Provide the (X, Y) coordinate of the cell's center where the given text is located.  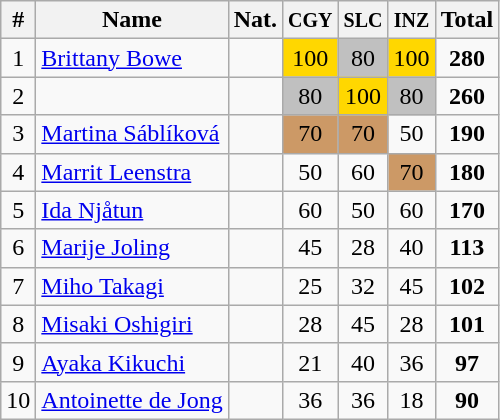
6 (18, 248)
260 (467, 96)
Marije Joling (132, 248)
180 (467, 172)
SLC (363, 20)
18 (412, 400)
3 (18, 134)
Nat. (255, 20)
Martina Sáblíková (132, 134)
10 (18, 400)
Marrit Leenstra (132, 172)
9 (18, 362)
280 (467, 58)
# (18, 20)
190 (467, 134)
Misaki Oshigiri (132, 324)
Total (467, 20)
101 (467, 324)
32 (363, 286)
2 (18, 96)
1 (18, 58)
7 (18, 286)
90 (467, 400)
4 (18, 172)
Antoinette de Jong (132, 400)
INZ (412, 20)
CGY (311, 20)
102 (467, 286)
25 (311, 286)
Ayaka Kikuchi (132, 362)
8 (18, 324)
97 (467, 362)
21 (311, 362)
113 (467, 248)
Name (132, 20)
170 (467, 210)
5 (18, 210)
Miho Takagi (132, 286)
Brittany Bowe (132, 58)
Ida Njåtun (132, 210)
